Locate the cell with the specified text and output its [X, Y] center coordinate. 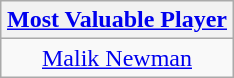
Most Valuable Player [116, 20]
Malik Newman [116, 58]
